Locate the cell with the specified text and output its (x, y) center coordinate. 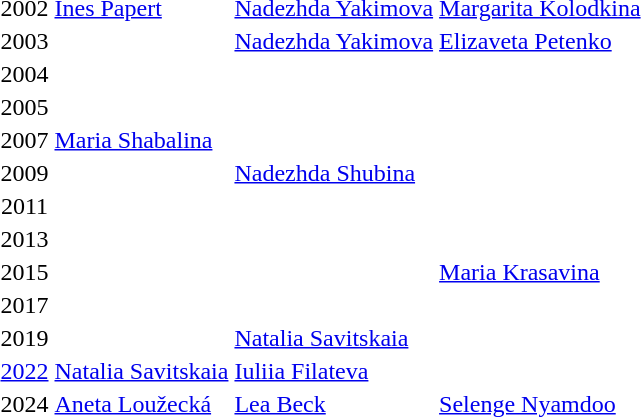
Nadezhda Shubina (334, 173)
Iuliia Filateva (334, 371)
Maria Shabalina (142, 140)
Nadezhda Yakimova (334, 41)
